Scan for the cell matching the given text and deliver its (x, y) coordinate at center. 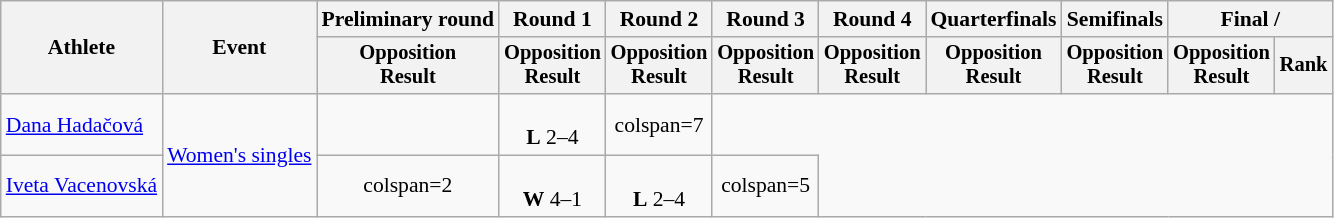
Dana Hadačová (82, 124)
Iveta Vacenovská (82, 186)
Athlete (82, 48)
Semifinals (1116, 19)
colspan=5 (766, 186)
Preliminary round (408, 19)
Round 4 (872, 19)
Event (239, 48)
Round 3 (766, 19)
Quarterfinals (994, 19)
W 4–1 (552, 186)
colspan=2 (408, 186)
Rank (1304, 66)
Round 2 (660, 19)
Women's singles (239, 155)
Final / (1250, 19)
Round 1 (552, 19)
colspan=7 (660, 124)
